Search for the cell housing the specified text and yield its [x, y] center coordinate. 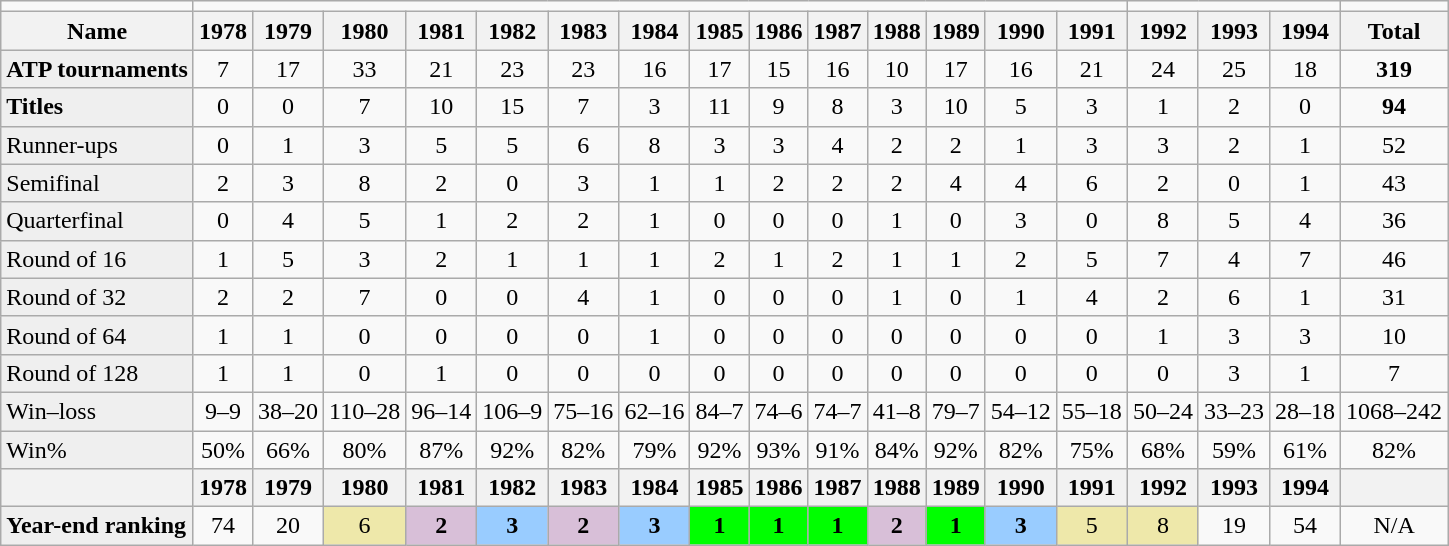
84% [896, 449]
Total [1394, 31]
43 [1394, 183]
Name [98, 31]
93% [778, 449]
Round of 32 [98, 297]
110–28 [365, 411]
33–23 [1234, 411]
87% [442, 449]
62–16 [654, 411]
9 [778, 107]
Round of 64 [98, 335]
38–20 [288, 411]
24 [1162, 69]
79–7 [956, 411]
94 [1394, 107]
50–24 [1162, 411]
Year-end ranking [98, 526]
80% [365, 449]
75–16 [584, 411]
61% [1304, 449]
84–7 [720, 411]
66% [288, 449]
91% [838, 449]
1068–242 [1394, 411]
59% [1234, 449]
74–6 [778, 411]
36 [1394, 221]
96–14 [442, 411]
Win–loss [98, 411]
74 [222, 526]
54 [1304, 526]
55–18 [1092, 411]
Round of 16 [98, 259]
Runner-ups [98, 145]
106–9 [512, 411]
9–9 [222, 411]
18 [1304, 69]
ATP tournaments [98, 69]
20 [288, 526]
74–7 [838, 411]
31 [1394, 297]
33 [365, 69]
79% [654, 449]
N/A [1394, 526]
11 [720, 107]
Round of 128 [98, 373]
75% [1092, 449]
52 [1394, 145]
Titles [98, 107]
Semifinal [98, 183]
54–12 [1020, 411]
Win% [98, 449]
Quarterfinal [98, 221]
68% [1162, 449]
19 [1234, 526]
319 [1394, 69]
25 [1234, 69]
28–18 [1304, 411]
50% [222, 449]
41–8 [896, 411]
46 [1394, 259]
